Extract the (x, y) coordinate from the center of the cell holding the provided text.  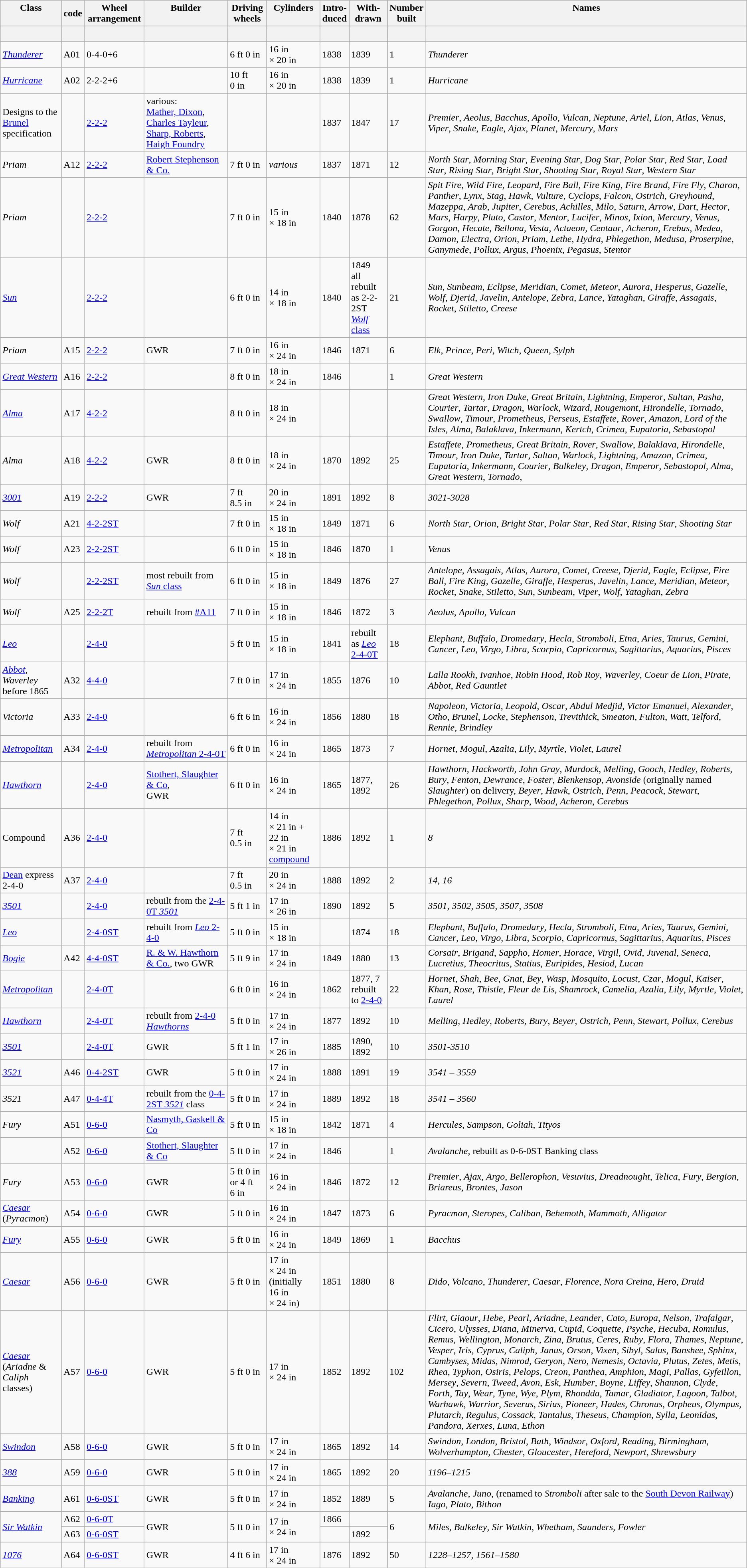
Dido, Volcano, Thunderer, Caesar, Florence, Nora Creina, Hero, Druid (586, 1281)
21 (407, 297)
1851 (334, 1281)
With-drawn (368, 14)
4-4-0 (115, 680)
14 in × 21 in + 22 in × 21 in compound (293, 838)
A55 (73, 1239)
388 (31, 1472)
various: Mather, Dixon, Charles Tayleur, Sharp, Roberts, Haigh Foundry (186, 123)
4-2-2ST (115, 524)
2-2-2T (115, 612)
Premier, Aeolus, Bacchus, Apollo, Vulcan, Neptune, Ariel, Lion, Atlas, Venus, Viper, Snake, Eagle, Ajax, Planet, Mercury, Mars (586, 123)
Wheel arrangement (115, 14)
Elk, Prince, Peri, Witch, Queen, Sylph (586, 350)
Sir Watkin (31, 1526)
5 ft 9 in (247, 958)
Designs to the Brunel specification (31, 123)
A63 (73, 1534)
Stothert, Slaughter & Co (186, 1150)
0-6-0T (115, 1519)
3541 – 3559 (586, 1073)
rebuilt from #A11 (186, 612)
A25 (73, 612)
Hornet, Mogul, Azalia, Lily, Myrtle, Violet, Laurel (586, 748)
A36 (73, 838)
Corsair, Brigand, Sappho, Homer, Horace, Virgil, Ovid, Juvenal, Seneca, Lucretius, Theocritus, Statius, Euripides, Hesiod, Lucan (586, 958)
A51 (73, 1125)
A46 (73, 1073)
Dean express 2-4-0 (31, 880)
rebuilt from the 0-4-2ST 3521 class (186, 1099)
A54 (73, 1214)
1878 (368, 218)
1877 (334, 1020)
Cylinders (293, 14)
A64 (73, 1554)
A18 (73, 461)
Intro-duced (334, 14)
1874 (368, 932)
A47 (73, 1099)
1890 (334, 906)
Bacchus (586, 1239)
Compound (31, 838)
25 (407, 461)
3001 (31, 497)
A52 (73, 1150)
Aeolus, Apollo, Vulcan (586, 612)
A17 (73, 413)
1841 (334, 643)
1849 all rebuilt as 2-2-2ST Wolf class (368, 297)
A21 (73, 524)
A42 (73, 958)
Swindon, London, Bristol, Bath, Windsor, Oxford, Reading, Birmingham, Wolverhampton, Chester, Gloucester, Hereford, Newport, Shrewsbury (586, 1447)
3 (407, 612)
7 ft 8.5 in (247, 497)
Premier, Ajax, Argo, Bellerophon, Vesuvius, Dreadnought, Telica, Fury, Bergion, Briareus, Brontes, Jason (586, 1182)
50 (407, 1554)
A33 (73, 717)
Caesar (Pyracmon) (31, 1214)
1855 (334, 680)
A56 (73, 1281)
Lalla Rookh, Ivanhoe, Robin Hood, Rob Roy, Waverley, Coeur de Lion, Pirate, Abbot, Red Gauntlet (586, 680)
62 (407, 218)
North Star, Morning Star, Evening Star, Dog Star, Polar Star, Red Star, Load Star, Rising Star, Bright Star, Shooting Star, Royal Star, Western Star (586, 164)
Avalanche, rebuilt as 0-6-0ST Banking class (586, 1150)
1885 (334, 1047)
10 ft 0 in (247, 81)
A02 (73, 81)
Melling, Hedley, Roberts, Bury, Beyer, Ostrich, Penn, Stewart, Pollux, Cerebus (586, 1020)
1076 (31, 1554)
rebuilt from the 2-4-0T 3501 (186, 906)
Sun (31, 297)
14 (407, 1447)
Builder (186, 14)
Caesar (31, 1281)
1886 (334, 838)
14, 16 (586, 880)
19 (407, 1073)
27 (407, 581)
Abbot, Waverley before 1865 (31, 680)
rebuilt as Leo 2-4-0T (368, 643)
most rebuilt from Sun class (186, 581)
20 (407, 1472)
2-4-0ST (115, 932)
26 (407, 785)
Bogie (31, 958)
A32 (73, 680)
17 (407, 123)
A19 (73, 497)
Miles, Bulkeley, Sir Watkin, Whetham, Saunders, Fowler (586, 1526)
A59 (73, 1472)
Banking (31, 1499)
Robert Stephenson & Co. (186, 164)
Stothert, Slaughter & Co, GWR (186, 785)
rebuilt from Leo 2-4-0 (186, 932)
14 in × 18 in (293, 297)
Avalanche, Juno, (renamed to Stromboli after sale to the South Devon Railway) Iago, Plato, Bithon (586, 1499)
1866 (334, 1519)
0-4-4T (115, 1099)
7 (407, 748)
A12 (73, 164)
17 in × 24 in (initially 16 in × 24 in) (293, 1281)
various (293, 164)
Hercules, Sampson, Goliah, Tityos (586, 1125)
Numberbuilt (407, 14)
2-2-2+6 (115, 81)
R. & W. Hawthorn & Co., two GWR (186, 958)
rebuilt from Metropolitan 2-4-0T (186, 748)
Driving wheels (247, 14)
A15 (73, 350)
Names (586, 14)
A62 (73, 1519)
1862 (334, 989)
1842 (334, 1125)
3021-3028 (586, 497)
A34 (73, 748)
Venus (586, 549)
A53 (73, 1182)
1869 (368, 1239)
rebuilt from 2-4-0 Hawthorns (186, 1020)
5 ft 0 in or 4 ft 6 in (247, 1182)
1856 (334, 717)
Caesar (Ariadne & Caliph classes) (31, 1372)
A58 (73, 1447)
0-4-2ST (115, 1073)
A57 (73, 1372)
Swindon (31, 1447)
3501-3510 (586, 1047)
1877, 7 rebuilt to 2-4-0 (368, 989)
Class (31, 14)
1228–1257, 1561–1580 (586, 1554)
A16 (73, 376)
Nasmyth, Gaskell & Co (186, 1125)
Victoria (31, 717)
22 (407, 989)
102 (407, 1372)
code (73, 14)
4-4-0ST (115, 958)
0-4-0+6 (115, 54)
4 (407, 1125)
3501, 3502, 3505, 3507, 3508 (586, 906)
A01 (73, 54)
13 (407, 958)
1196–1215 (586, 1472)
A61 (73, 1499)
4 ft 6 in (247, 1554)
North Star, Orion, Bright Star, Polar Star, Red Star, Rising Star, Shooting Star (586, 524)
1877, 1892 (368, 785)
2 (407, 880)
A23 (73, 549)
A37 (73, 880)
Pyracmon, Steropes, Caliban, Behemoth, Mammoth, Alligator (586, 1214)
6 ft 6 in (247, 717)
1890, 1892 (368, 1047)
3541 – 3560 (586, 1099)
